From the cell containing the given text, extract its center point as (X, Y) coordinate. 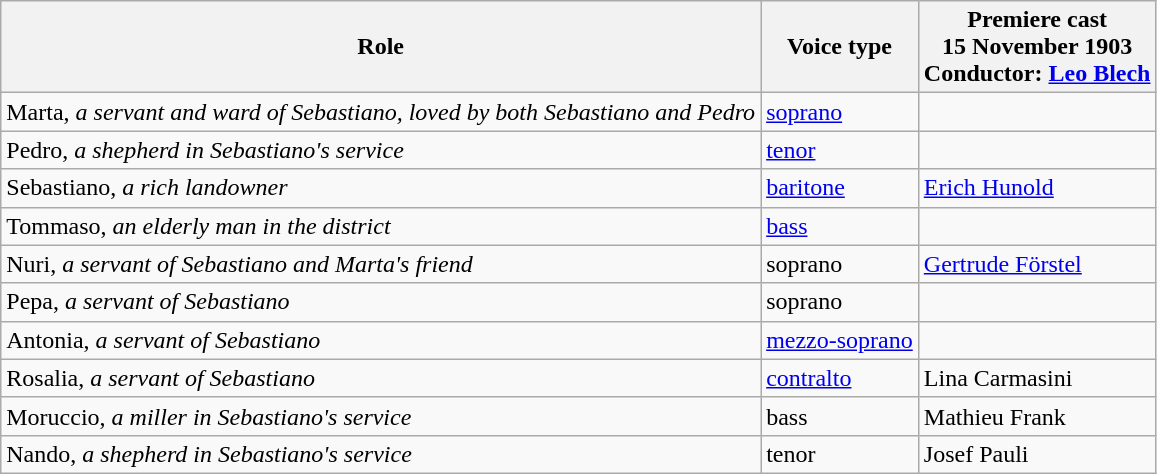
Premiere cast15 November 1903Conductor: Leo Blech (1037, 47)
mezzo-soprano (840, 340)
Pepa, a servant of Sebastiano (381, 302)
Rosalia, a servant of Sebastiano (381, 378)
Marta, a servant and ward of Sebastiano, loved by both Sebastiano and Pedro (381, 112)
contralto (840, 378)
Moruccio, a miller in Sebastiano's service (381, 416)
Pedro, a shepherd in Sebastiano's service (381, 150)
Antonia, a servant of Sebastiano (381, 340)
Tommaso, an elderly man in the district (381, 226)
Erich Hunold (1037, 188)
Sebastiano, a rich landowner (381, 188)
Nuri, a servant of Sebastiano and Marta's friend (381, 264)
Gertrude Förstel (1037, 264)
Nando, a shepherd in Sebastiano's service (381, 454)
Voice type (840, 47)
Lina Carmasini (1037, 378)
Mathieu Frank (1037, 416)
Role (381, 47)
baritone (840, 188)
Josef Pauli (1037, 454)
